Determine the [X, Y] coordinate at the center of the cell enclosing the given text.  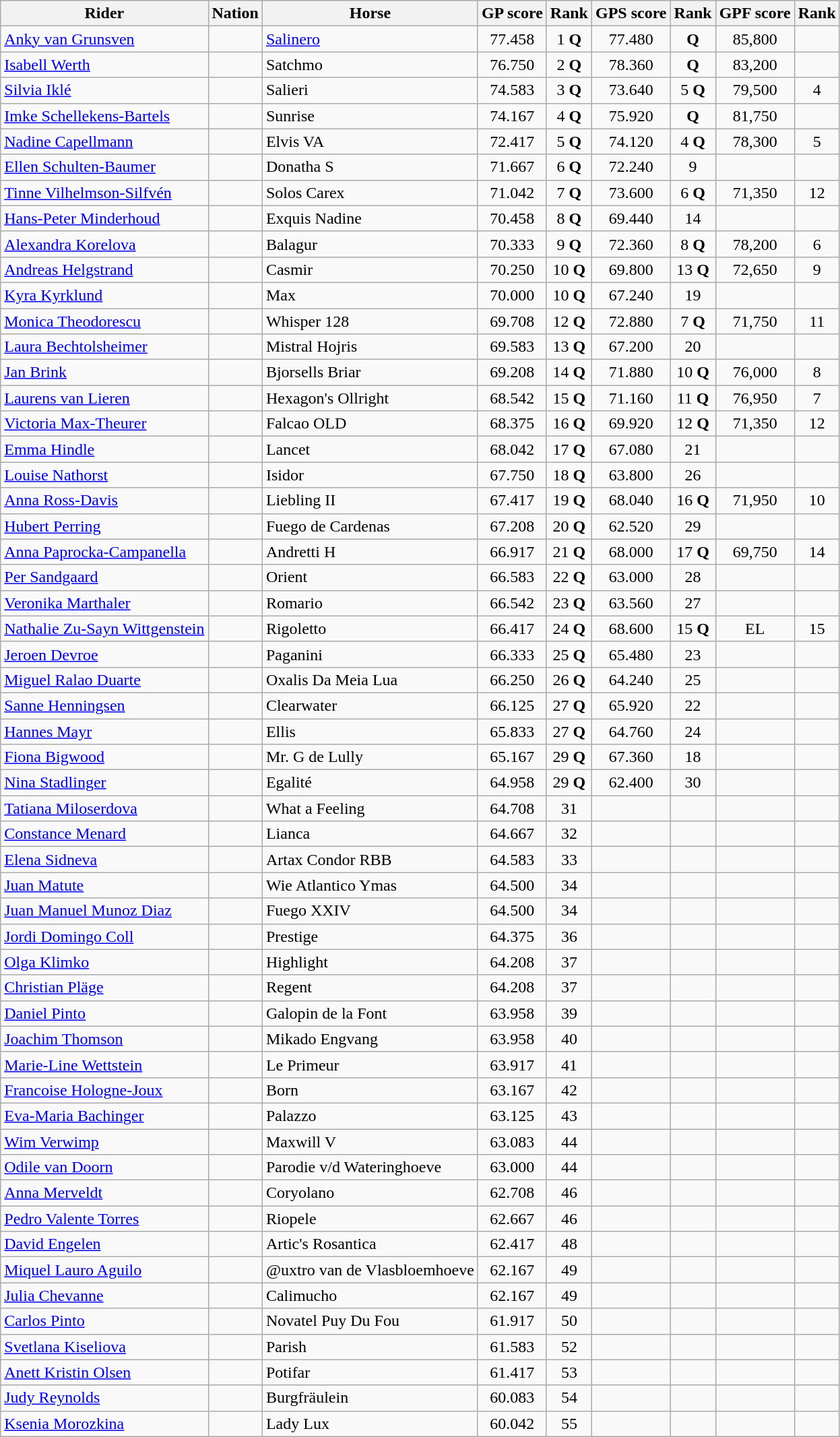
76,000 [754, 373]
40 [569, 1039]
72.240 [631, 167]
Wim Verwimp [104, 1142]
David Engelen [104, 1244]
Satchmo [370, 65]
69.800 [631, 269]
78,300 [754, 141]
65.920 [631, 705]
Wie Atlantico Ymas [370, 885]
76.750 [512, 65]
66.125 [512, 705]
Balagur [370, 244]
Horse [370, 13]
Olga Klimko [104, 962]
1 Q [569, 39]
62.400 [631, 783]
Anna Ross-Davis [104, 501]
Exquis Nadine [370, 218]
Casmir [370, 269]
Alexandra Korelova [104, 244]
24 Q [569, 629]
15 [816, 629]
67.360 [631, 757]
Ellis [370, 731]
Hubert Perring [104, 526]
Paganini [370, 654]
Laurens van Lieren [104, 398]
83,200 [754, 65]
Svetlana Kiseliova [104, 1347]
55 [569, 1424]
Hannes Mayr [104, 731]
69,750 [754, 552]
25 [692, 680]
Sanne Henningsen [104, 705]
Galopin de la Font [370, 1013]
74.583 [512, 90]
64.583 [512, 860]
Elvis VA [370, 141]
Mr. G de Lully [370, 757]
8 [816, 373]
70.000 [512, 295]
Riopele [370, 1219]
68.042 [512, 449]
36 [569, 936]
What a Feeling [370, 808]
Sunrise [370, 116]
18 Q [569, 475]
Jeroen Devroe [104, 654]
Max [370, 295]
63.125 [512, 1116]
72.360 [631, 244]
54 [569, 1398]
Emma Hindle [104, 449]
66.542 [512, 603]
Julia Chevanne [104, 1296]
Jordi Domingo Coll [104, 936]
27 [692, 603]
78,200 [754, 244]
Fiona Bigwood [104, 757]
69.440 [631, 218]
75.920 [631, 116]
Lianca [370, 834]
66.583 [512, 577]
Andreas Helgstrand [104, 269]
20 Q [569, 526]
68.000 [631, 552]
Rider [104, 13]
Ksenia Morozkina [104, 1424]
79,500 [754, 90]
26 [692, 475]
32 [569, 834]
3 Q [569, 90]
68.040 [631, 501]
73.600 [631, 193]
Fuego de Cardenas [370, 526]
60.042 [512, 1424]
64.375 [512, 936]
10 [816, 501]
60.083 [512, 1398]
Liebling II [370, 501]
Monica Theodorescu [104, 321]
Miguel Ralao Duarte [104, 680]
Rigoletto [370, 629]
77.458 [512, 39]
69.920 [631, 424]
Victoria Max-Theurer [104, 424]
Artic's Rosantica [370, 1244]
6 [816, 244]
Mikado Engvang [370, 1039]
30 [692, 783]
GPS score [631, 13]
19 [692, 295]
31 [569, 808]
Egalité [370, 783]
65.833 [512, 731]
Mistral Hojris [370, 347]
Elena Sidneva [104, 860]
GPF score [754, 13]
Nation [235, 13]
74.120 [631, 141]
71.160 [631, 398]
Pedro Valente Torres [104, 1219]
62.520 [631, 526]
64.760 [631, 731]
67.240 [631, 295]
50 [569, 1321]
Christian Pläge [104, 988]
68.600 [631, 629]
Tatiana Miloserdova [104, 808]
Jan Brink [104, 373]
Falcao OLD [370, 424]
21 [692, 449]
72.880 [631, 321]
Silvia Iklé [104, 90]
Judy Reynolds [104, 1398]
5 [816, 141]
71.667 [512, 167]
61.583 [512, 1347]
Nadine Capellmann [104, 141]
Francoise Hologne-Joux [104, 1090]
76,950 [754, 398]
22 Q [569, 577]
Marie-Line Wettstein [104, 1064]
11 Q [692, 398]
67.200 [631, 347]
26 Q [569, 680]
Tinne Vilhelmson-Silfvén [104, 193]
@uxtro van de Vlasbloemhoeve [370, 1270]
Parish [370, 1347]
Joachim Thomson [104, 1039]
Potifar [370, 1372]
Nina Stadlinger [104, 783]
Kyra Kyrklund [104, 295]
41 [569, 1064]
Daniel Pinto [104, 1013]
Laura Bechtolsheimer [104, 347]
9 Q [569, 244]
Veronika Marthaler [104, 603]
Hans-Peter Minderhoud [104, 218]
61.417 [512, 1372]
14 Q [569, 373]
Coryolano [370, 1193]
20 [692, 347]
Louise Nathorst [104, 475]
65.167 [512, 757]
11 [816, 321]
70.333 [512, 244]
85,800 [754, 39]
24 [692, 731]
Miquel Lauro Aguilo [104, 1270]
Prestige [370, 936]
19 Q [569, 501]
69.583 [512, 347]
Andretti H [370, 552]
Isabell Werth [104, 65]
Juan Matute [104, 885]
Juan Manuel Munoz Diaz [104, 911]
23 [692, 654]
Per Sandgaard [104, 577]
62.708 [512, 1193]
68.375 [512, 424]
66.250 [512, 680]
Burgfräulein [370, 1398]
Solos Carex [370, 193]
Anky van Grunsven [104, 39]
Hexagon's Ollright [370, 398]
Whisper 128 [370, 321]
67.208 [512, 526]
67.750 [512, 475]
Constance Menard [104, 834]
66.917 [512, 552]
81,750 [754, 116]
53 [569, 1372]
Salinero [370, 39]
71,950 [754, 501]
63.560 [631, 603]
22 [692, 705]
67.080 [631, 449]
18 [692, 757]
77.480 [631, 39]
66.417 [512, 629]
63.167 [512, 1090]
72.417 [512, 141]
29 [692, 526]
Calimucho [370, 1296]
Palazzo [370, 1116]
Parodie v/d Wateringhoeve [370, 1168]
71.042 [512, 193]
66.333 [512, 654]
64.958 [512, 783]
78.360 [631, 65]
EL [754, 629]
Lancet [370, 449]
64.240 [631, 680]
69.208 [512, 373]
39 [569, 1013]
21 Q [569, 552]
70.458 [512, 218]
Imke Schellekens-Bartels [104, 116]
67.417 [512, 501]
Le Primeur [370, 1064]
Fuego XXIV [370, 911]
64.667 [512, 834]
62.667 [512, 1219]
7 [816, 398]
43 [569, 1116]
33 [569, 860]
Nathalie Zu-Sayn Wittgenstein [104, 629]
Lady Lux [370, 1424]
62.417 [512, 1244]
61.917 [512, 1321]
63.917 [512, 1064]
52 [569, 1347]
Salieri [370, 90]
Carlos Pinto [104, 1321]
2 Q [569, 65]
72,650 [754, 269]
64.708 [512, 808]
Eva-Maria Bachinger [104, 1116]
Novatel Puy Du Fou [370, 1321]
Donatha S [370, 167]
28 [692, 577]
Clearwater [370, 705]
42 [569, 1090]
Anna Paprocka-Campanella [104, 552]
63.083 [512, 1142]
Oxalis Da Meia Lua [370, 680]
Bjorsells Briar [370, 373]
73.640 [631, 90]
Regent [370, 988]
Odile van Doorn [104, 1168]
Orient [370, 577]
68.542 [512, 398]
63.800 [631, 475]
Romario [370, 603]
Ellen Schulten-Baumer [104, 167]
71.880 [631, 373]
Highlight [370, 962]
Maxwill V [370, 1142]
4 [816, 90]
Anett Kristin Olsen [104, 1372]
70.250 [512, 269]
71,750 [754, 321]
23 Q [569, 603]
Isidor [370, 475]
48 [569, 1244]
Artax Condor RBB [370, 860]
69.708 [512, 321]
25 Q [569, 654]
74.167 [512, 116]
GP score [512, 13]
Born [370, 1090]
65.480 [631, 654]
Anna Merveldt [104, 1193]
